Identify which cell holds the provided text, then report its (X, Y) central coordinate. 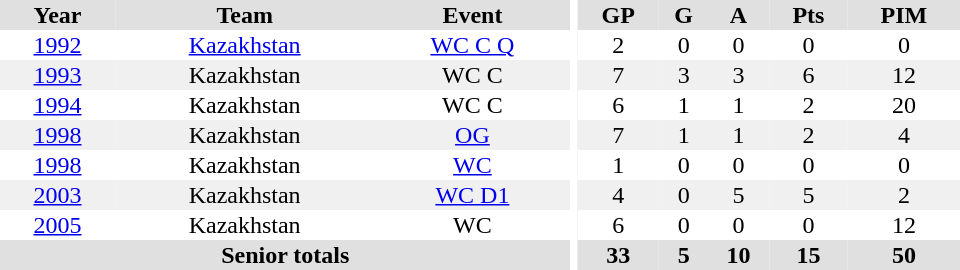
20 (904, 105)
33 (618, 255)
WC D1 (472, 195)
PIM (904, 15)
10 (738, 255)
Pts (808, 15)
GP (618, 15)
Event (472, 15)
1994 (58, 105)
50 (904, 255)
1992 (58, 45)
2005 (58, 225)
2003 (58, 195)
Senior totals (286, 255)
Year (58, 15)
15 (808, 255)
1993 (58, 75)
A (738, 15)
OG (472, 135)
G (684, 15)
Team (244, 15)
WC C Q (472, 45)
